From the cell containing the given text, extract its center point as (x, y) coordinate. 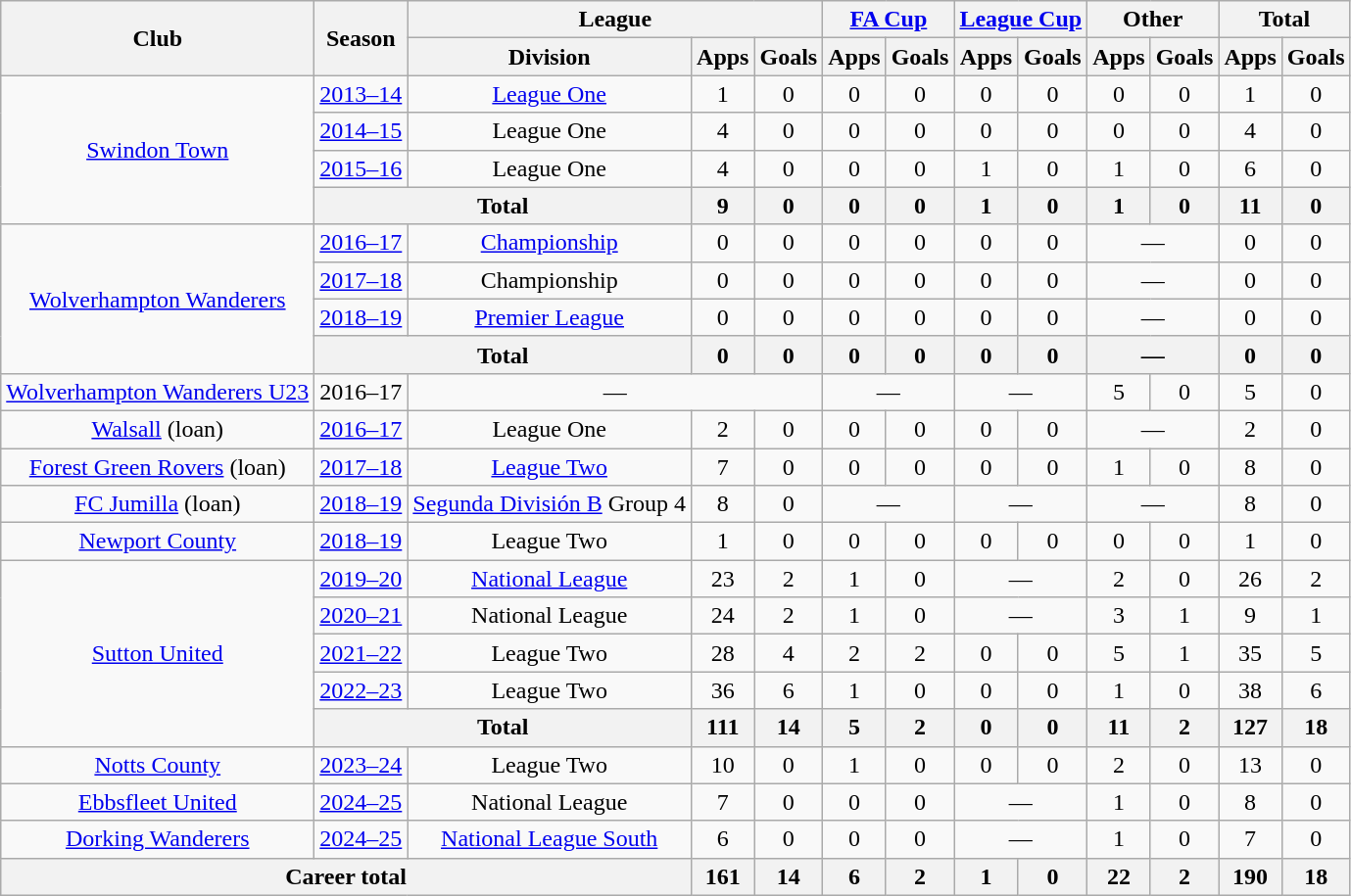
2020–21 (361, 616)
2014–15 (361, 131)
2015–16 (361, 168)
2022–23 (361, 690)
38 (1250, 690)
Dorking Wanderers (158, 839)
35 (1250, 653)
Club (158, 38)
FA Cup (889, 20)
161 (723, 876)
26 (1250, 579)
127 (1250, 728)
Career total (347, 876)
2023–24 (361, 765)
League (615, 20)
Division (550, 57)
22 (1119, 876)
Season (361, 38)
3 (1119, 616)
Walsall (loan) (158, 429)
Sutton United (158, 653)
National League South (550, 839)
Wolverhampton Wanderers U23 (158, 392)
Segunda División B Group 4 (550, 504)
Other (1153, 20)
Forest Green Rovers (loan) (158, 467)
2013–14 (361, 94)
190 (1250, 876)
13 (1250, 765)
League Cup (1021, 20)
10 (723, 765)
2021–22 (361, 653)
Notts County (158, 765)
Premier League (550, 317)
2019–20 (361, 579)
Newport County (158, 542)
FC Jumilla (loan) (158, 504)
111 (723, 728)
23 (723, 579)
Wolverhampton Wanderers (158, 299)
36 (723, 690)
Swindon Town (158, 150)
24 (723, 616)
28 (723, 653)
Ebbsfleet United (158, 802)
